Return the (x, y) coordinate for the center point of the cell that contains the specified text.  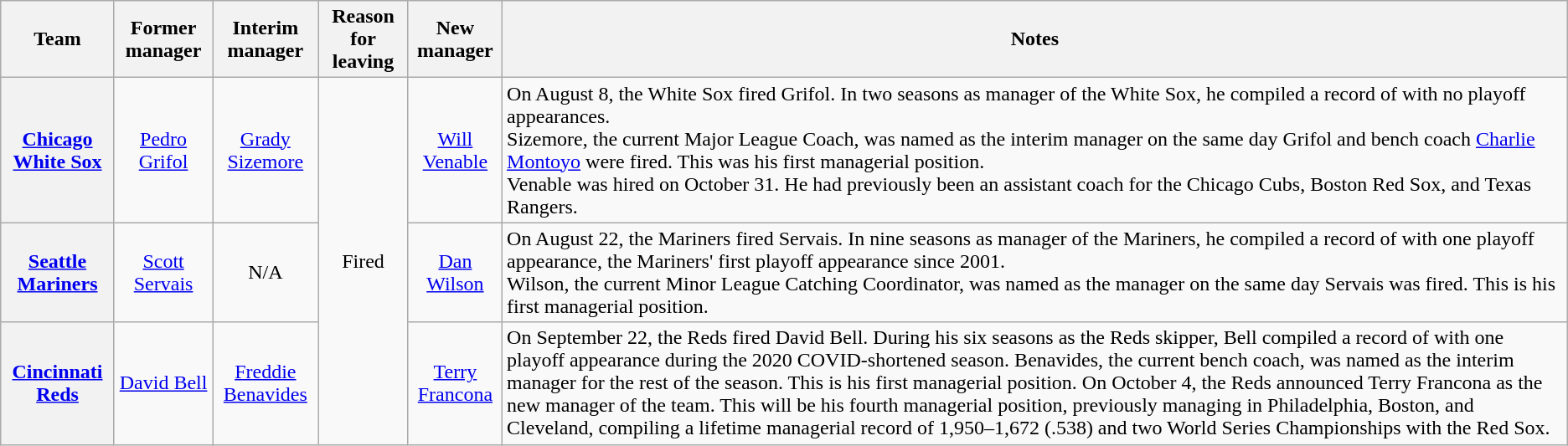
Dan Wilson (455, 273)
Pedro Grifol (163, 151)
Reason for leaving (364, 39)
Grady Sizemore (266, 151)
Freddie Benavides (266, 383)
Notes (1035, 39)
Seattle Mariners (58, 273)
Scott Servais (163, 273)
Chicago White Sox (58, 151)
Interim manager (266, 39)
Terry Francona (455, 383)
N/A (266, 273)
Former manager (163, 39)
David Bell (163, 383)
New manager (455, 39)
Will Venable (455, 151)
Team (58, 39)
Fired (364, 261)
Cincinnati Reds (58, 383)
